For the text-containing cell, return its midpoint in [X, Y] coordinate format. 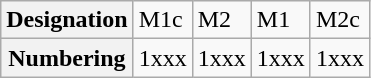
M1 [280, 20]
M2 [222, 20]
Designation [67, 20]
Numbering [67, 58]
M2c [340, 20]
M1c [162, 20]
